Return (x, y) of the center of cell containing provided text 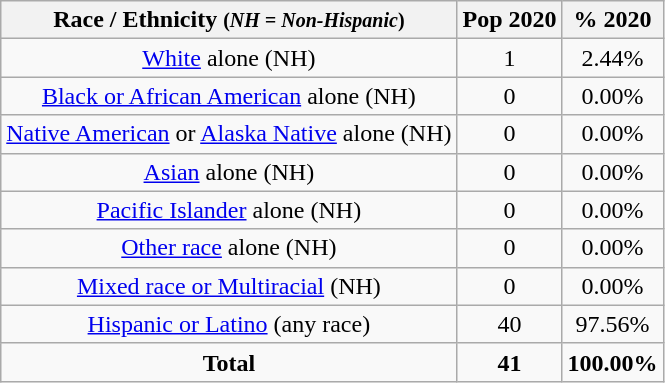
Other race alone (NH) (229, 248)
White alone (NH) (229, 58)
Pacific Islander alone (NH) (229, 210)
1 (510, 58)
40 (510, 324)
97.56% (612, 324)
Asian alone (NH) (229, 172)
100.00% (612, 362)
Total (229, 362)
Race / Ethnicity (NH = Non-Hispanic) (229, 20)
Native American or Alaska Native alone (NH) (229, 134)
% 2020 (612, 20)
Black or African American alone (NH) (229, 96)
Hispanic or Latino (any race) (229, 324)
41 (510, 362)
Pop 2020 (510, 20)
2.44% (612, 58)
Mixed race or Multiracial (NH) (229, 286)
